Scan for the cell matching the given text and deliver its (X, Y) coordinate at center. 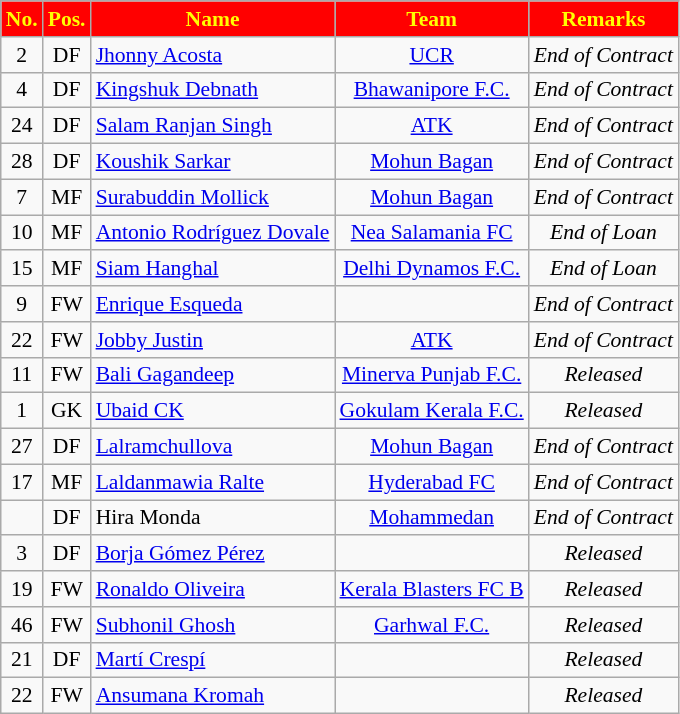
UCR (431, 55)
Antonio Rodríguez Dovale (213, 233)
Lalramchullova (213, 447)
Koushik Sarkar (213, 162)
Kingshuk Debnath (213, 90)
Laldanmawia Ralte (213, 482)
Team (431, 19)
Enrique Esqueda (213, 304)
46 (22, 625)
Gokulam Kerala F.C. (431, 411)
Ubaid CK (213, 411)
Siam Hanghal (213, 269)
Kerala Blasters FC B (431, 589)
Pos. (67, 19)
Delhi Dynamos F.C. (431, 269)
Nea Salamania FC (431, 233)
Salam Ranjan Singh (213, 126)
Jhonny Acosta (213, 55)
Ansumana Kromah (213, 696)
11 (22, 375)
Ronaldo Oliveira (213, 589)
Subhonil Ghosh (213, 625)
Name (213, 19)
Garhwal F.C. (431, 625)
Bhawanipore F.C. (431, 90)
Borja Gómez Pérez (213, 554)
15 (22, 269)
10 (22, 233)
Minerva Punjab F.C. (431, 375)
2 (22, 55)
Bali Gagandeep (213, 375)
4 (22, 90)
1 (22, 411)
Surabuddin Mollick (213, 197)
17 (22, 482)
9 (22, 304)
Jobby Justin (213, 340)
Hyderabad FC (431, 482)
7 (22, 197)
21 (22, 660)
24 (22, 126)
Remarks (604, 19)
Martí Crespí (213, 660)
3 (22, 554)
No. (22, 19)
28 (22, 162)
GK (67, 411)
Hira Monda (213, 518)
27 (22, 447)
19 (22, 589)
Mohammedan (431, 518)
